Return the [X, Y] coordinate for the center point of the cell that contains the specified text.  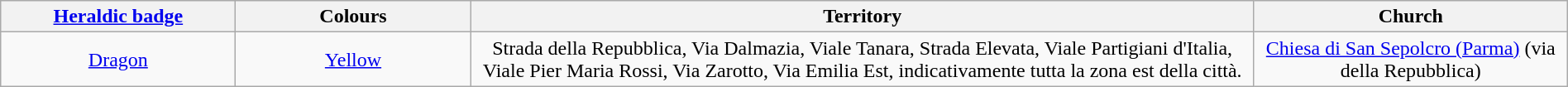
Colours [353, 17]
Heraldic badge [118, 17]
Church [1411, 17]
Territory [862, 17]
Yellow [353, 60]
Chiesa di San Sepolcro (Parma) (via della Repubblica) [1411, 60]
Dragon [118, 60]
